Extract the [X, Y] coordinate from the center of the cell holding the provided text.  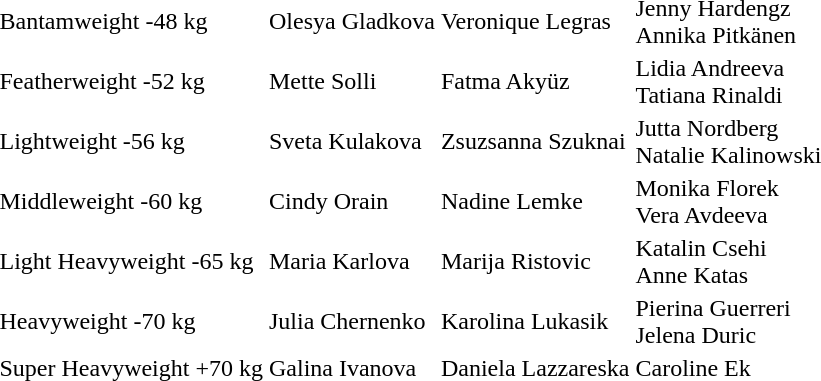
Julia Chernenko [352, 322]
Cindy Orain [352, 202]
Sveta Kulakova [352, 142]
Mette Solli [352, 82]
Marija Ristovic [535, 262]
Nadine Lemke [535, 202]
Fatma Akyüz [535, 82]
Maria Karlova [352, 262]
Zsuzsanna Szuknai [535, 142]
Karolina Lukasik [535, 322]
